Capture the cell that displays the provided text and extract its (X, Y) central coordinate. 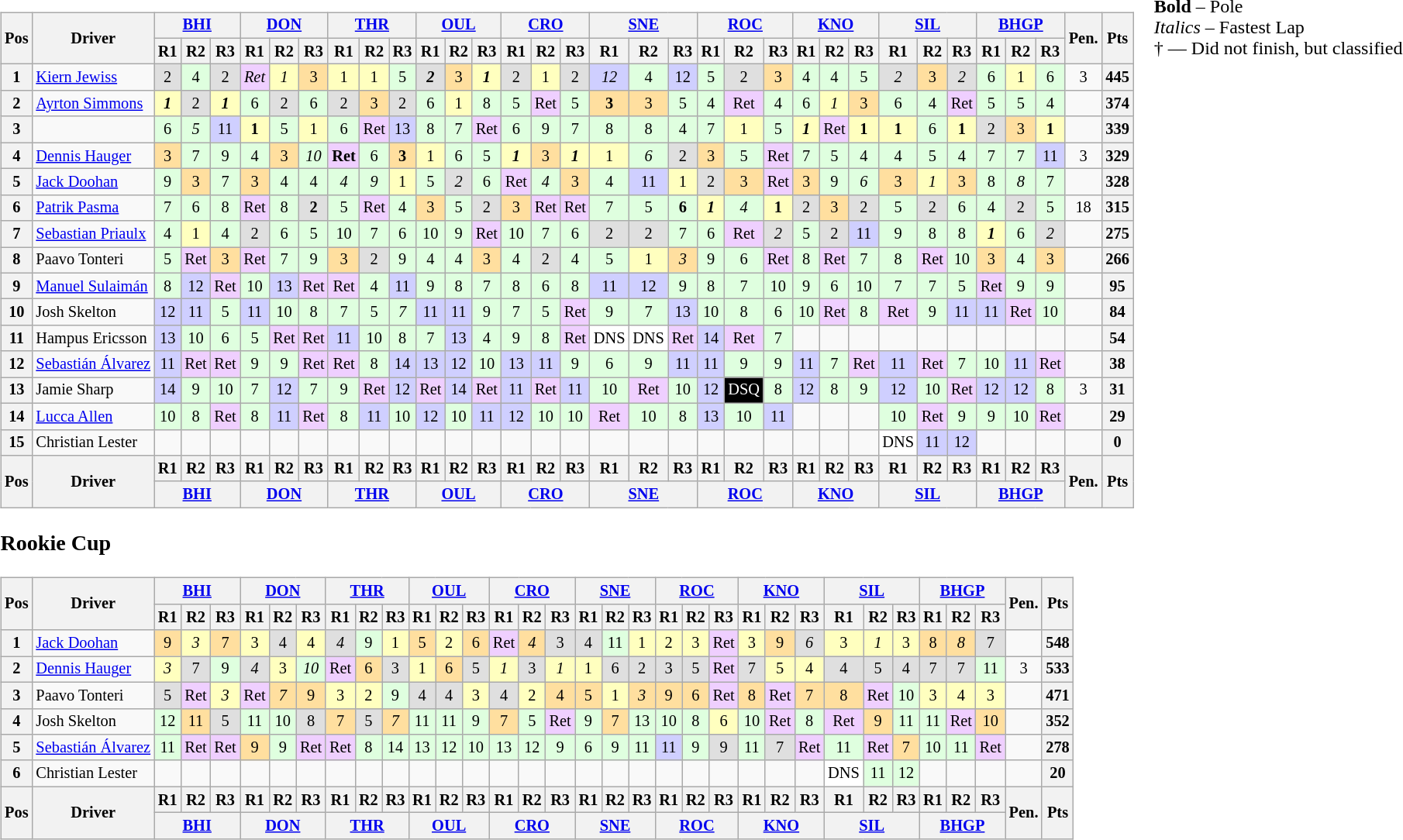
20 (1057, 773)
Hampus Ericsson (93, 339)
29 (1117, 416)
352 (1057, 721)
339 (1117, 129)
328 (1117, 182)
Patrik Pasma (93, 208)
15 (16, 442)
533 (1057, 670)
Lucca Allen (93, 416)
471 (1057, 695)
278 (1057, 748)
DSQ (743, 391)
95 (1117, 286)
38 (1117, 364)
Kiern Jewiss (93, 77)
275 (1117, 234)
Sebastian Priaulx (93, 234)
Manuel Sulaimán (93, 286)
54 (1117, 339)
31 (1117, 391)
329 (1117, 156)
374 (1117, 104)
84 (1117, 312)
315 (1117, 208)
266 (1117, 260)
445 (1117, 77)
18 (1084, 208)
548 (1057, 643)
0 (1117, 442)
Jamie Sharp (93, 391)
Ayrton Simmons (93, 104)
